Determine the (x, y) coordinate at the center of the cell enclosing the given text.  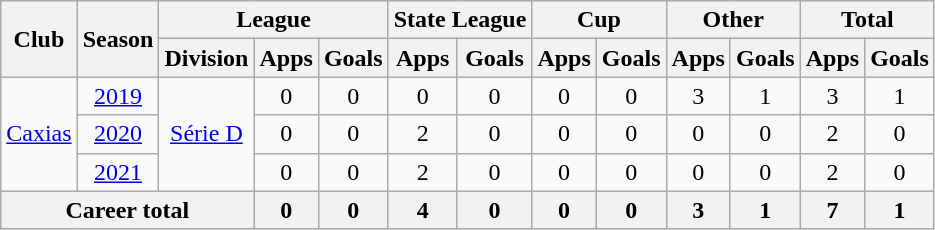
Division (206, 58)
State League (460, 20)
2020 (118, 134)
Série D (206, 134)
Cup (599, 20)
2019 (118, 96)
Total (867, 20)
Other (733, 20)
Caxias (39, 134)
Club (39, 39)
4 (422, 210)
League (274, 20)
2021 (118, 172)
7 (832, 210)
Season (118, 39)
Career total (128, 210)
